Detect which cell encompasses the target text, then output its (x, y) center coordinate. 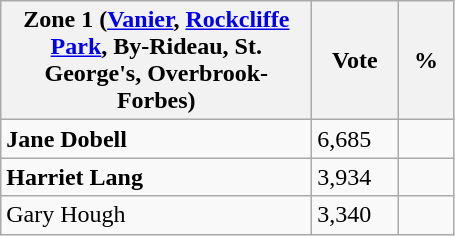
3,934 (355, 177)
6,685 (355, 139)
% (426, 60)
Harriet Lang (156, 177)
Vote (355, 60)
Jane Dobell (156, 139)
3,340 (355, 215)
Zone 1 (Vanier, Rockcliffe Park, By-Rideau, St. George's, Overbrook-Forbes) (156, 60)
Gary Hough (156, 215)
